Determine the (x, y) coordinate at the center of the cell enclosing the given text.  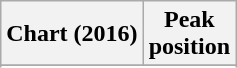
Chart (2016) (72, 34)
Peak position (189, 34)
